Capture the cell that displays the provided text and extract its (X, Y) central coordinate. 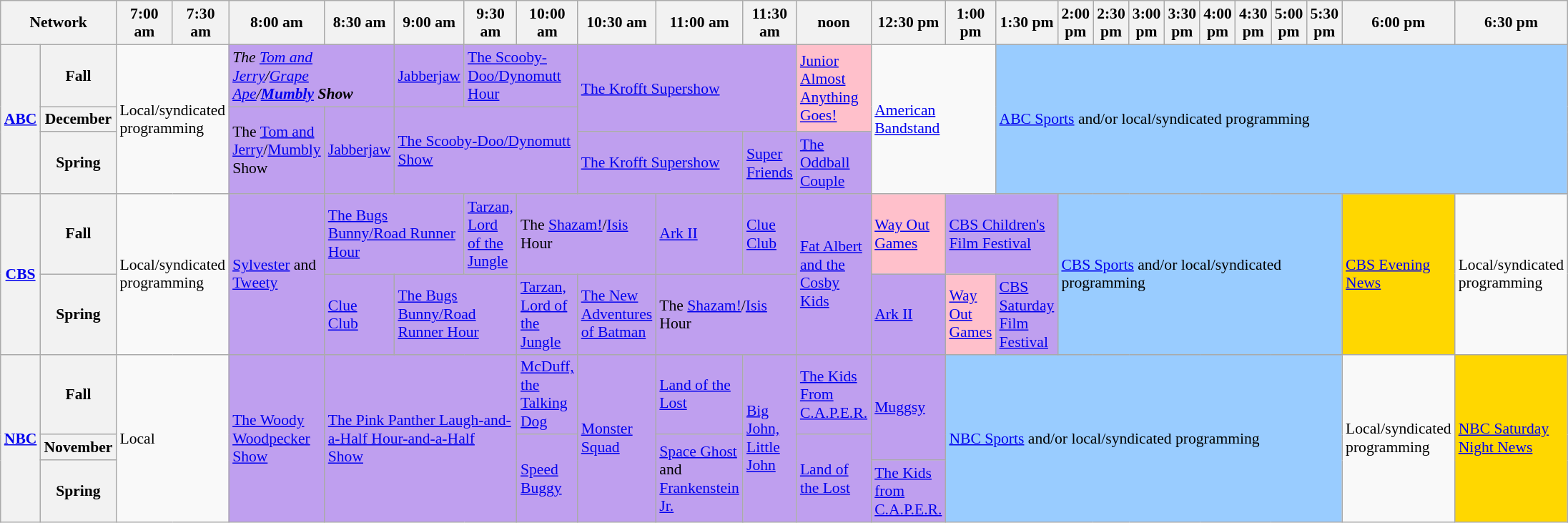
6:00 pm (1399, 23)
The Kids from C.A.P.E.R. (908, 491)
3:00 pm (1147, 23)
American Bandstand (933, 119)
CBS (21, 274)
Big John, Little John (769, 438)
11:00 am (699, 23)
ABC (21, 119)
7:30 am (200, 23)
Network (59, 23)
Muggsy (908, 407)
CBS Evening News (1399, 274)
Junior Almost Anything Goes! (834, 88)
The Pink Panther Laugh-and-a-Half Hour-and-a-Half Show (420, 438)
Local (172, 438)
The Scooby-Doo/Dynomutt Show (485, 150)
7:00 am (144, 23)
December (78, 119)
10:30 am (617, 23)
2:30 pm (1111, 23)
10:00 am (548, 23)
Speed Buggy (548, 479)
Fat Albert and the Cosby Kids (834, 274)
Super Friends (769, 163)
2:00 pm (1075, 23)
8:30 am (360, 23)
1:30 pm (1027, 23)
12:30 pm (908, 23)
The Woody Woodpecker Show (277, 438)
noon (834, 23)
Space Ghost and Frankenstein Jr. (699, 479)
1:00 pm (970, 23)
3:30 pm (1182, 23)
Monster Squad (617, 438)
The Tom and Jerry/Grape Ape/Mumbly Show (312, 76)
The Kids From C.A.P.E.R. (834, 394)
9:00 am (429, 23)
9:30 am (490, 23)
ABC Sports and/or local/syndicated programming (1281, 119)
The Scooby-Doo/Dynomutt Hour (521, 76)
6:30 pm (1512, 23)
CBS Saturday Film Festival (1027, 314)
NBC Sports and/or local/syndicated programming (1144, 438)
NBC Saturday Night News (1512, 438)
November (78, 448)
5:30 pm (1324, 23)
5:00 pm (1289, 23)
The New Adventures of Batman (617, 314)
4:00 pm (1218, 23)
11:30 am (769, 23)
4:30 pm (1253, 23)
The Tom and Jerry/Mumbly Show (277, 150)
Sylvester and Tweety (277, 274)
CBS Children's Film Festival (1001, 234)
NBC (21, 438)
The Oddball Couple (834, 163)
8:00 am (277, 23)
CBS Sports and/or local/syndicated programming (1200, 274)
McDuff, the Talking Dog (548, 394)
